Detect which cell encompasses the target text, then output its (X, Y) center coordinate. 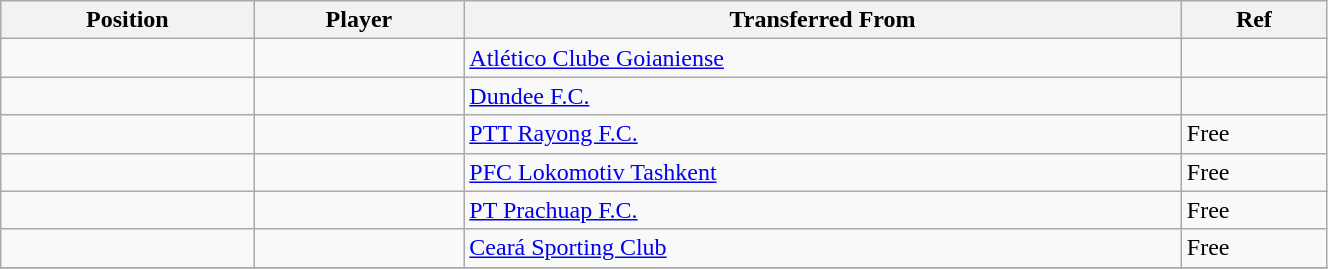
Position (128, 20)
Ref (1254, 20)
Dundee F.C. (823, 96)
Atlético Clube Goianiense (823, 58)
Player (359, 20)
Ceará Sporting Club (823, 248)
PTT Rayong F.C. (823, 134)
PT Prachuap F.C. (823, 210)
PFC Lokomotiv Tashkent (823, 172)
Transferred From (823, 20)
